Find where the given text appears and provide that cell's center as [X, Y] coordinate. 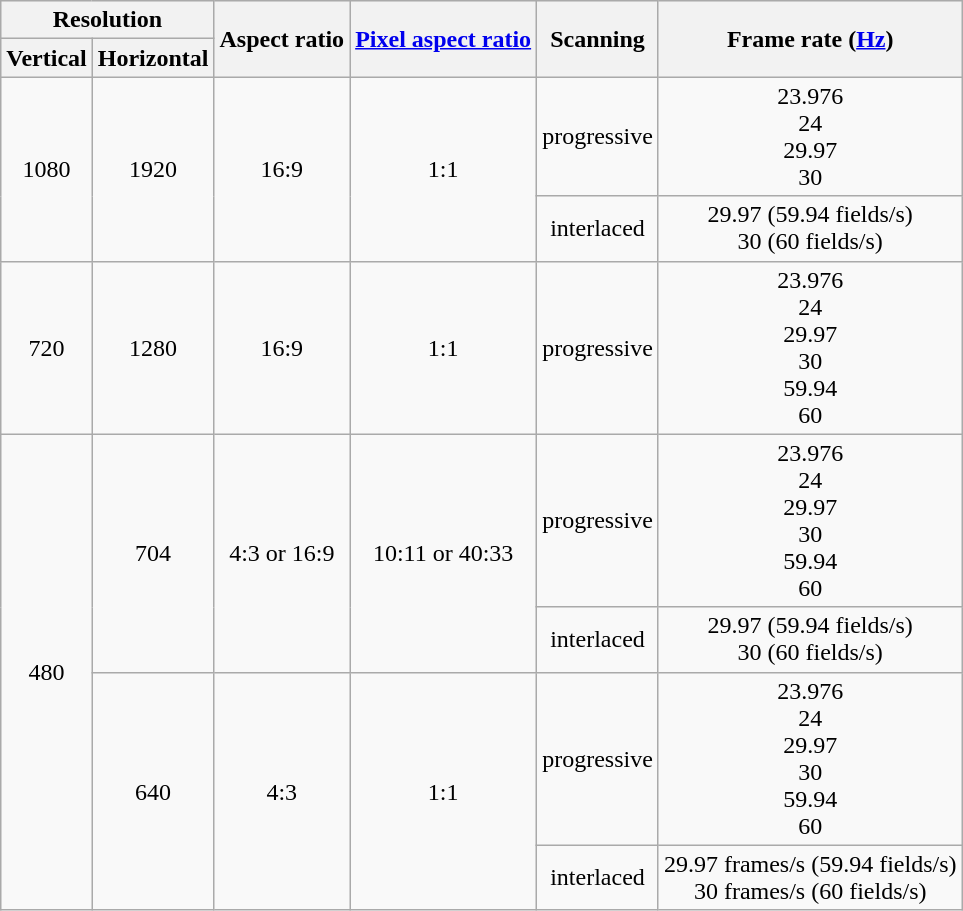
640 [153, 791]
Frame rate (Hz) [810, 39]
704 [153, 553]
Aspect ratio [282, 39]
1280 [153, 348]
Scanning [598, 39]
480 [46, 672]
1080 [46, 169]
Resolution [108, 20]
Vertical [46, 58]
29.97 frames/s (59.94 fields/s) 30 frames/s (60 fields/s) [810, 878]
4:3 [282, 791]
23.976 24 29.97 30 [810, 136]
10:11 or 40:33 [444, 553]
Horizontal [153, 58]
4:3 or 16:9 [282, 553]
1920 [153, 169]
Pixel aspect ratio [444, 39]
720 [46, 348]
